Search for the cell housing the specified text and yield its [x, y] center coordinate. 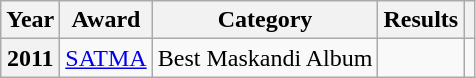
Category [265, 20]
Award [106, 20]
Results [421, 20]
SATMA [106, 58]
2011 [30, 58]
Year [30, 20]
Best Maskandi Album [265, 58]
